Search for the cell housing the specified text and yield its (x, y) center coordinate. 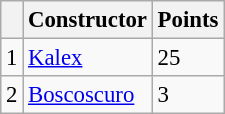
Kalex (88, 58)
Points (188, 20)
1 (12, 58)
25 (188, 58)
2 (12, 95)
Constructor (88, 20)
Boscoscuro (88, 95)
3 (188, 95)
